Output the (x, y) coordinate of the center of the cell containing the given text.  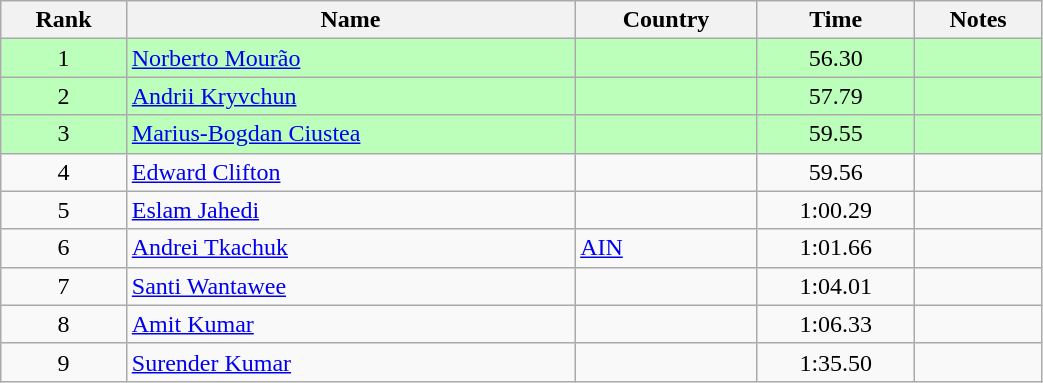
AIN (666, 248)
57.79 (836, 96)
7 (64, 286)
Eslam Jahedi (350, 210)
1:35.50 (836, 362)
Santi Wantawee (350, 286)
Amit Kumar (350, 324)
1:04.01 (836, 286)
1:06.33 (836, 324)
1 (64, 58)
2 (64, 96)
Name (350, 20)
3 (64, 134)
1:00.29 (836, 210)
Surender Kumar (350, 362)
Rank (64, 20)
Time (836, 20)
Andrei Tkachuk (350, 248)
59.55 (836, 134)
Notes (978, 20)
Country (666, 20)
6 (64, 248)
1:01.66 (836, 248)
Marius-Bogdan Ciustea (350, 134)
4 (64, 172)
9 (64, 362)
Andrii Kryvchun (350, 96)
Edward Clifton (350, 172)
8 (64, 324)
56.30 (836, 58)
59.56 (836, 172)
5 (64, 210)
Norberto Mourão (350, 58)
